Find where the given text appears and provide that cell's center as [X, Y] coordinate. 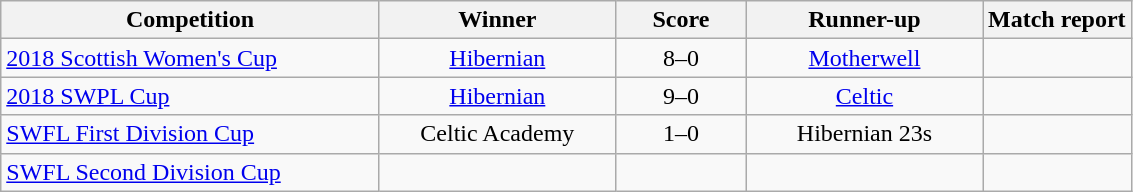
2018 SWPL Cup [190, 96]
Celtic [864, 96]
Score [680, 20]
Motherwell [864, 58]
Winner [497, 20]
Runner-up [864, 20]
Celtic Academy [497, 134]
SWFL First Division Cup [190, 134]
2018 Scottish Women's Cup [190, 58]
Competition [190, 20]
1–0 [680, 134]
Match report [1056, 20]
Hibernian 23s [864, 134]
8–0 [680, 58]
9–0 [680, 96]
SWFL Second Division Cup [190, 172]
